Find where the given text appears and provide that cell's center as [x, y] coordinate. 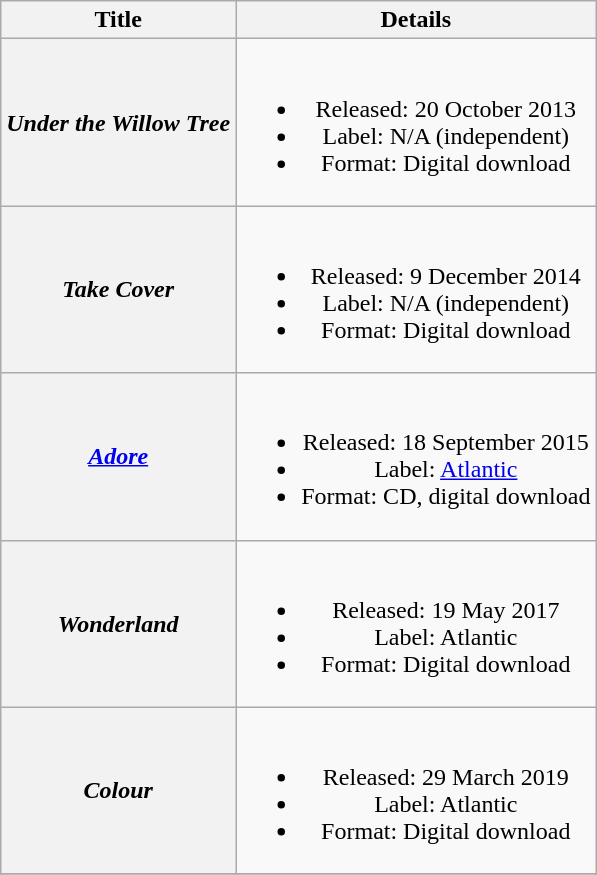
Colour [118, 790]
Adore [118, 456]
Released: 9 December 2014Label: N/A (independent)Format: Digital download [416, 290]
Released: 20 October 2013Label: N/A (independent)Format: Digital download [416, 122]
Take Cover [118, 290]
Released: 29 March 2019Label: AtlanticFormat: Digital download [416, 790]
Under the Willow Tree [118, 122]
Wonderland [118, 624]
Details [416, 20]
Released: 19 May 2017Label: AtlanticFormat: Digital download [416, 624]
Released: 18 September 2015Label: AtlanticFormat: CD, digital download [416, 456]
Title [118, 20]
